Pinpoint the cell where the given text exists, returning its (x, y) midpoint coordinate. 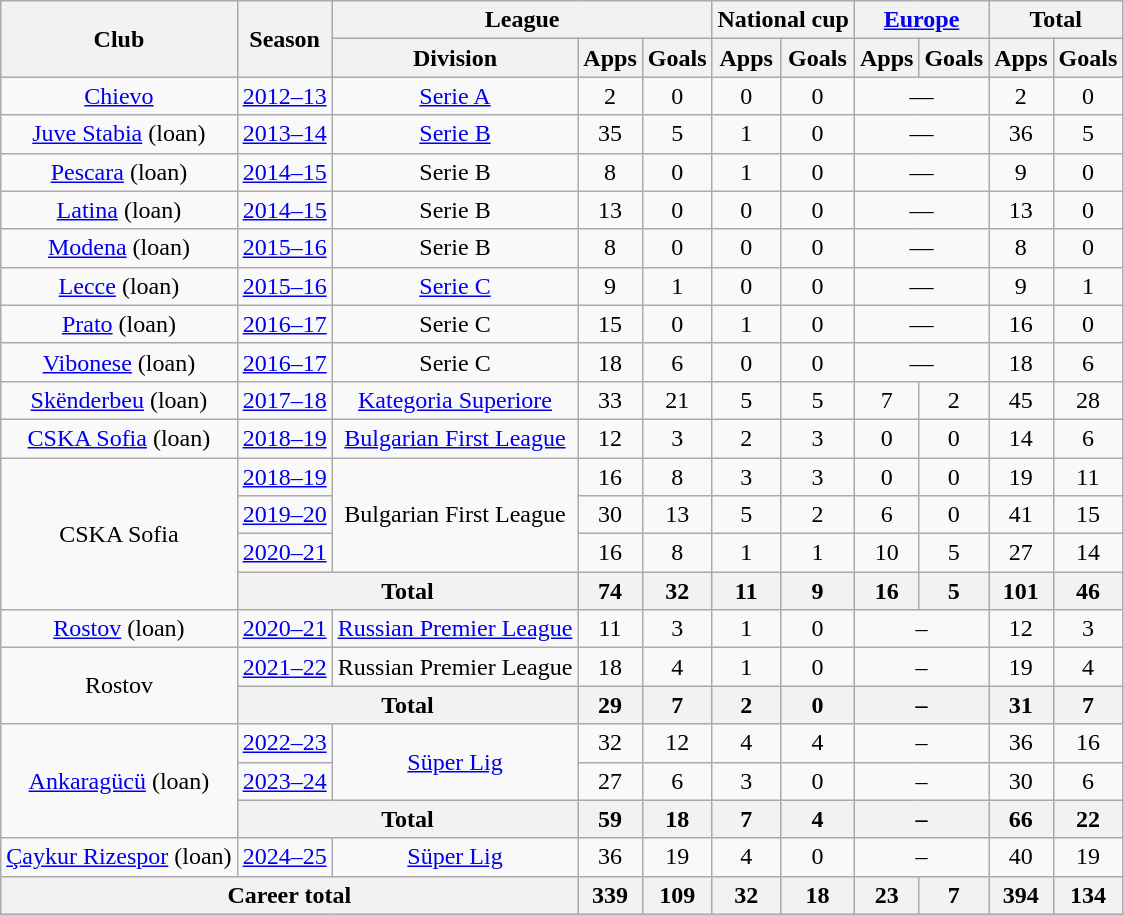
46 (1088, 591)
Lecce (loan) (119, 286)
45 (1021, 400)
41 (1021, 515)
CSKA Sofia (119, 534)
109 (677, 895)
101 (1021, 591)
23 (886, 895)
Serie A (455, 96)
Vibonese (loan) (119, 362)
Rostov (loan) (119, 629)
21 (677, 400)
Modena (loan) (119, 248)
Latina (loan) (119, 210)
Ankaragücü (loan) (119, 781)
CSKA Sofia (loan) (119, 438)
2013–14 (284, 134)
Pescara (loan) (119, 172)
394 (1021, 895)
22 (1088, 819)
28 (1088, 400)
Kategoria Superiore (455, 400)
2022–23 (284, 743)
2017–18 (284, 400)
Club (119, 39)
339 (610, 895)
59 (610, 819)
2023–24 (284, 781)
Rostov (119, 686)
2012–13 (284, 96)
10 (886, 553)
Prato (loan) (119, 324)
Career total (290, 895)
Season (284, 39)
Skënderbeu (loan) (119, 400)
2019–20 (284, 515)
Division (455, 58)
35 (610, 134)
29 (610, 705)
Europe (921, 20)
National cup (783, 20)
31 (1021, 705)
40 (1021, 857)
Chievo (119, 96)
2024–25 (284, 857)
33 (610, 400)
74 (610, 591)
Çaykur Rizespor (loan) (119, 857)
Juve Stabia (loan) (119, 134)
134 (1088, 895)
League (522, 20)
66 (1021, 819)
2021–22 (284, 667)
